Find where the given text appears and provide that cell's center as (x, y) coordinate. 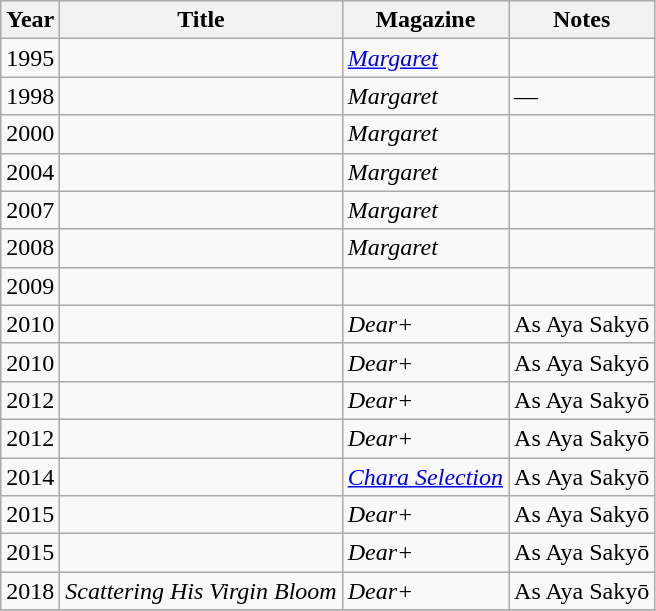
2018 (30, 591)
Title (201, 20)
2007 (30, 210)
— (582, 96)
Year (30, 20)
Chara Selection (425, 477)
2008 (30, 248)
2000 (30, 134)
1995 (30, 58)
2014 (30, 477)
2009 (30, 286)
Magazine (425, 20)
2004 (30, 172)
Scattering His Virgin Bloom (201, 591)
Notes (582, 20)
1998 (30, 96)
